Determine the [x, y] coordinate at the center of the cell enclosing the given text.  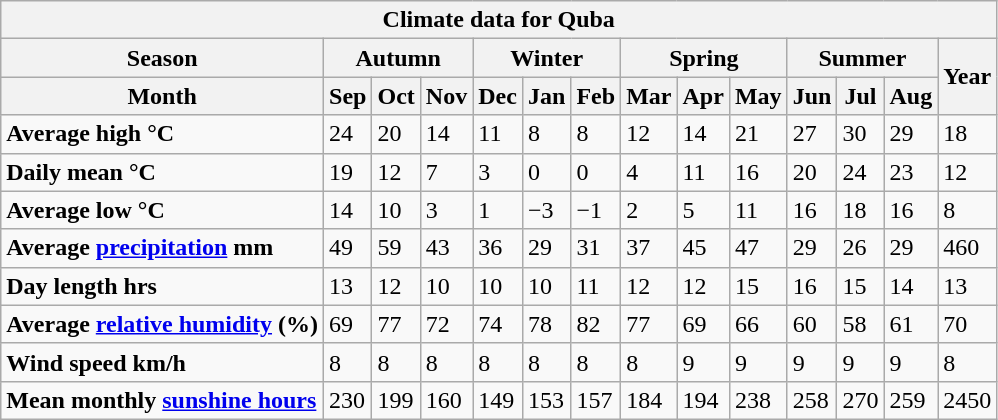
47 [758, 248]
2 [649, 210]
270 [860, 400]
23 [911, 172]
Climate data for Quba [499, 20]
78 [546, 324]
19 [348, 172]
Feb [596, 96]
4 [649, 172]
Average low °C [162, 210]
36 [498, 248]
Jul [860, 96]
Average relative humidity (%) [162, 324]
Winter [547, 58]
70 [968, 324]
Month [162, 96]
27 [812, 134]
Year [968, 77]
259 [911, 400]
74 [498, 324]
153 [546, 400]
238 [758, 400]
460 [968, 248]
Summer [862, 58]
−3 [546, 210]
Wind speed km/h [162, 362]
45 [703, 248]
Average high °C [162, 134]
21 [758, 134]
Nov [446, 96]
Daily mean °C [162, 172]
Spring [704, 58]
194 [703, 400]
184 [649, 400]
Aug [911, 96]
Dec [498, 96]
30 [860, 134]
−1 [596, 210]
49 [348, 248]
Sep [348, 96]
5 [703, 210]
May [758, 96]
37 [649, 248]
26 [860, 248]
Oct [396, 96]
7 [446, 172]
Day length hrs [162, 286]
199 [396, 400]
Jun [812, 96]
Autumn [398, 58]
Season [162, 58]
157 [596, 400]
31 [596, 248]
61 [911, 324]
Jan [546, 96]
1 [498, 210]
Mean monthly sunshine hours [162, 400]
Mar [649, 96]
2450 [968, 400]
160 [446, 400]
72 [446, 324]
230 [348, 400]
43 [446, 248]
Apr [703, 96]
258 [812, 400]
Average precipitation mm [162, 248]
82 [596, 324]
60 [812, 324]
66 [758, 324]
59 [396, 248]
58 [860, 324]
149 [498, 400]
